Find where the given text appears and provide that cell's center as [X, Y] coordinate. 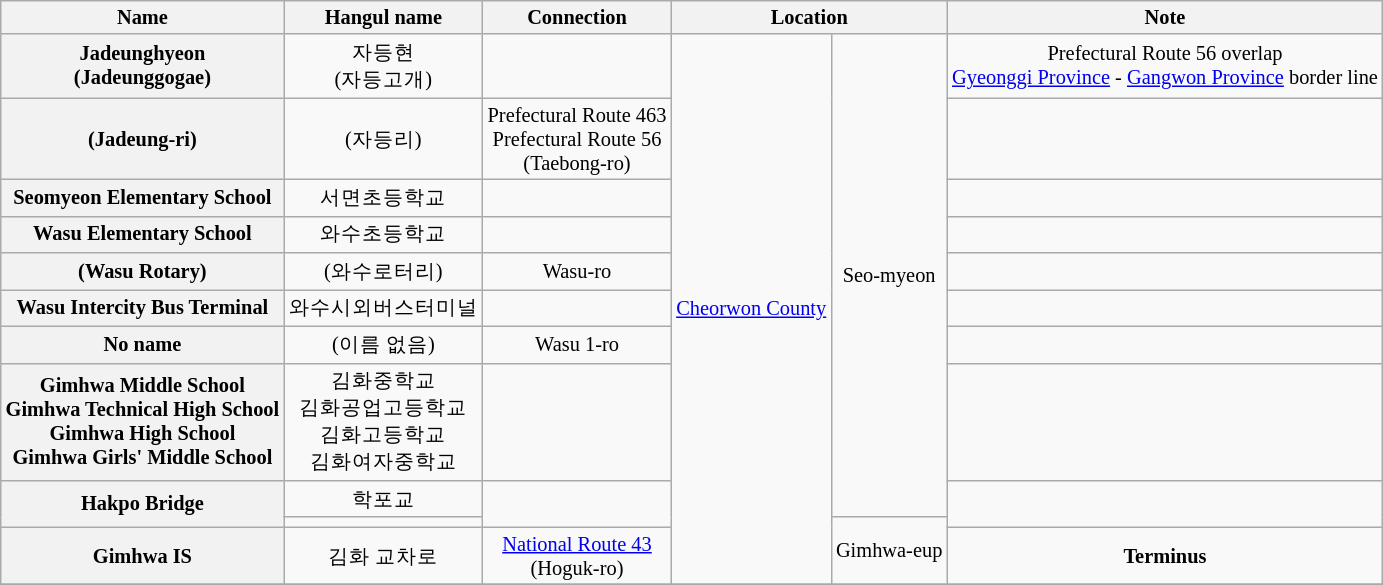
Connection [578, 17]
와수초등학교 [384, 234]
Gimhwa IS [142, 556]
서면초등학교 [384, 198]
학포교 [384, 498]
Wasu Elementary School [142, 234]
(와수로터리) [384, 272]
Hakpo Bridge [142, 503]
National Route 43(Hoguk-ro) [578, 556]
Gimhwa-eup [889, 550]
Wasu-ro [578, 272]
Name [142, 17]
Cheorwon County [751, 309]
(자등리) [384, 139]
No name [142, 344]
Seo-myeon [889, 276]
(Jadeung-ri) [142, 139]
(Wasu Rotary) [142, 272]
(이름 없음) [384, 344]
Note [1165, 17]
Prefectural Route 463Prefectural Route 56(Taebong-ro) [578, 139]
Gimhwa Middle SchoolGimhwa Technical High SchoolGimhwa High SchoolGimhwa Girls' Middle School [142, 422]
Hangul name [384, 17]
Location [809, 17]
Wasu 1-ro [578, 344]
자등현(자등고개) [384, 66]
김화 교차로 [384, 556]
와수시외버스터미널 [384, 308]
Wasu Intercity Bus Terminal [142, 308]
Prefectural Route 56 overlapGyeonggi Province - Gangwon Province border line [1165, 66]
Jadeunghyeon(Jadeunggogae) [142, 66]
김화중학교김화공업고등학교김화고등학교김화여자중학교 [384, 422]
Terminus [1165, 556]
Seomyeon Elementary School [142, 198]
